Return the [X, Y] coordinate for the center point of the cell that contains the specified text.  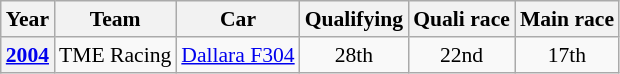
Year [28, 19]
Dallara F304 [238, 55]
Qualifying [354, 19]
Main race [567, 19]
TME Racing [115, 55]
Car [238, 19]
Team [115, 19]
22nd [462, 55]
17th [567, 55]
Quali race [462, 19]
28th [354, 55]
2004 [28, 55]
